Extract the [X, Y] coordinate from the center of the cell holding the provided text.  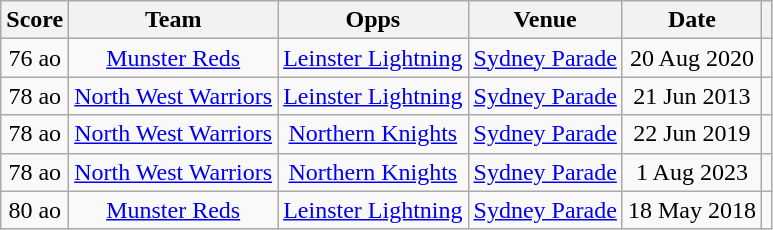
1 Aug 2023 [692, 172]
80 ao [35, 210]
20 Aug 2020 [692, 58]
Opps [373, 20]
Score [35, 20]
21 Jun 2013 [692, 96]
Team [174, 20]
76 ao [35, 58]
Venue [545, 20]
Date [692, 20]
18 May 2018 [692, 210]
22 Jun 2019 [692, 134]
